Return [x, y] of the center of cell containing provided text 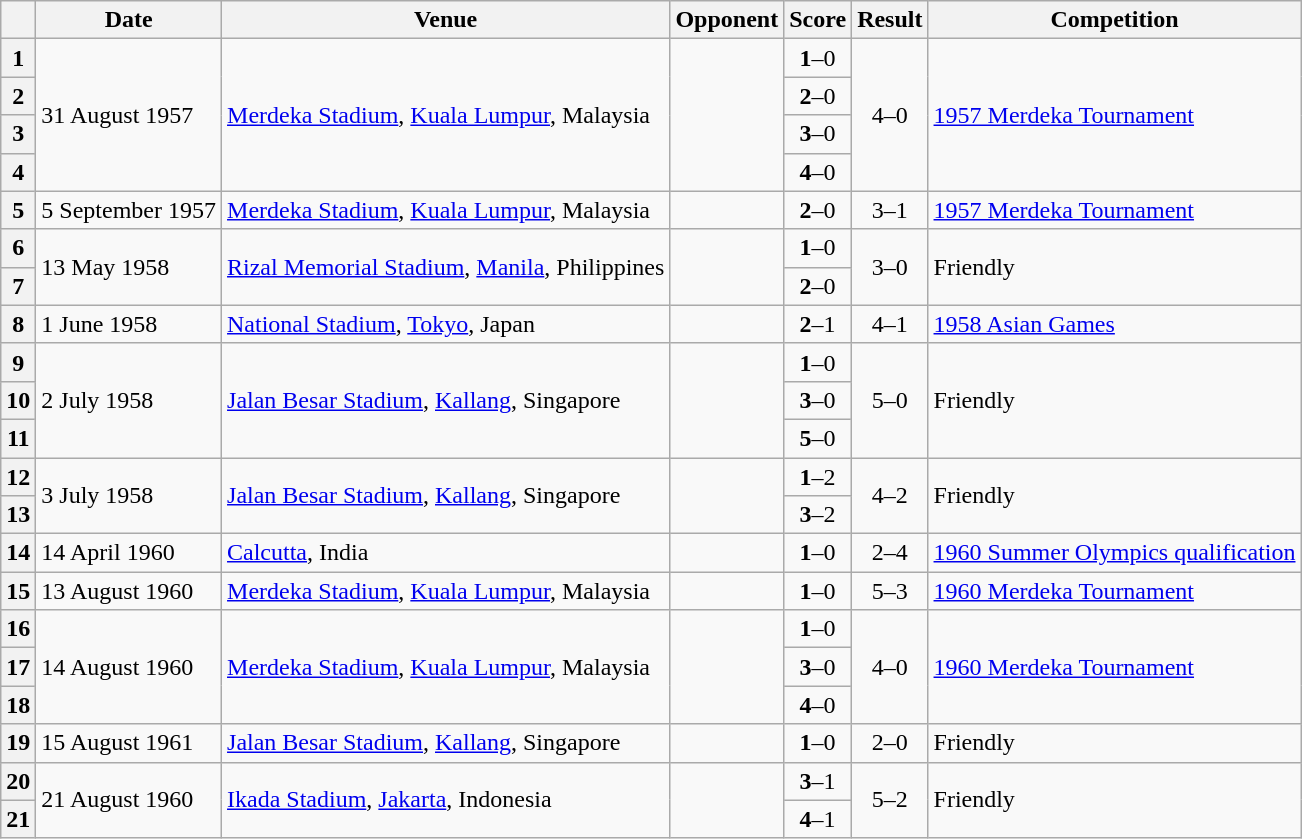
13 [18, 515]
31 August 1957 [129, 115]
1 [18, 58]
3 July 1958 [129, 496]
2–1 [818, 324]
21 [18, 819]
3 [18, 134]
19 [18, 743]
1 June 1958 [129, 324]
2–4 [890, 553]
2 July 1958 [129, 400]
Rizal Memorial Stadium, Manila, Philippines [446, 267]
5–3 [890, 591]
14 August 1960 [129, 667]
10 [18, 400]
Ikada Stadium, Jakarta, Indonesia [446, 800]
13 May 1958 [129, 267]
11 [18, 438]
9 [18, 362]
2 [18, 96]
16 [18, 629]
17 [18, 667]
12 [18, 477]
1958 Asian Games [1114, 324]
15 August 1961 [129, 743]
20 [18, 781]
5 September 1957 [129, 210]
21 August 1960 [129, 800]
Result [890, 20]
14 [18, 553]
1–2 [818, 477]
Venue [446, 20]
8 [18, 324]
Competition [1114, 20]
Opponent [727, 20]
1960 Summer Olympics qualification [1114, 553]
4–2 [890, 496]
14 April 1960 [129, 553]
5–2 [890, 800]
7 [18, 286]
Calcutta, India [446, 553]
18 [18, 705]
15 [18, 591]
13 August 1960 [129, 591]
Score [818, 20]
National Stadium, Tokyo, Japan [446, 324]
Date [129, 20]
3–2 [818, 515]
4 [18, 172]
5 [18, 210]
6 [18, 248]
